Detect which cell encompasses the target text, then output its [x, y] center coordinate. 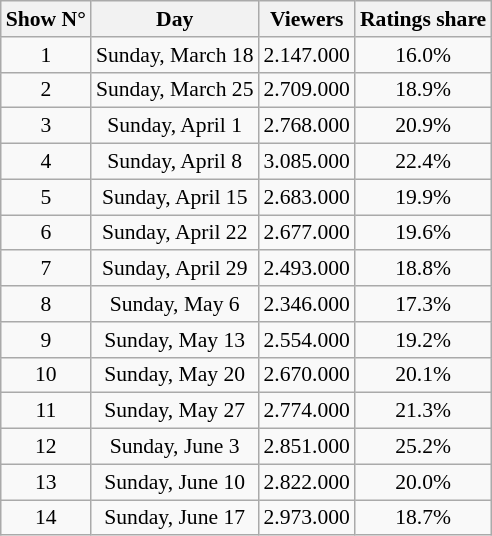
3.085.000 [306, 162]
17.3% [423, 304]
2.709.000 [306, 90]
4 [46, 162]
Sunday, April 8 [175, 162]
Sunday, May 13 [175, 340]
Sunday, May 20 [175, 375]
Show N° [46, 19]
2.851.000 [306, 447]
2 [46, 90]
19.9% [423, 197]
6 [46, 233]
19.6% [423, 233]
Sunday, June 17 [175, 518]
3 [46, 126]
2.147.000 [306, 55]
Sunday, June 10 [175, 482]
18.8% [423, 269]
Ratings share [423, 19]
20.9% [423, 126]
2.493.000 [306, 269]
Sunday, May 6 [175, 304]
2.677.000 [306, 233]
18.9% [423, 90]
10 [46, 375]
16.0% [423, 55]
7 [46, 269]
Viewers [306, 19]
5 [46, 197]
20.1% [423, 375]
11 [46, 411]
2.683.000 [306, 197]
Sunday, April 29 [175, 269]
Sunday, April 22 [175, 233]
9 [46, 340]
8 [46, 304]
21.3% [423, 411]
12 [46, 447]
Sunday, April 15 [175, 197]
2.346.000 [306, 304]
2.554.000 [306, 340]
2.670.000 [306, 375]
Sunday, March 18 [175, 55]
Sunday, May 27 [175, 411]
25.2% [423, 447]
2.768.000 [306, 126]
2.822.000 [306, 482]
20.0% [423, 482]
13 [46, 482]
2.774.000 [306, 411]
22.4% [423, 162]
Sunday, April 1 [175, 126]
14 [46, 518]
Day [175, 19]
Sunday, June 3 [175, 447]
Sunday, March 25 [175, 90]
19.2% [423, 340]
2.973.000 [306, 518]
18.7% [423, 518]
1 [46, 55]
